Scan for the cell matching the given text and deliver its [x, y] coordinate at center. 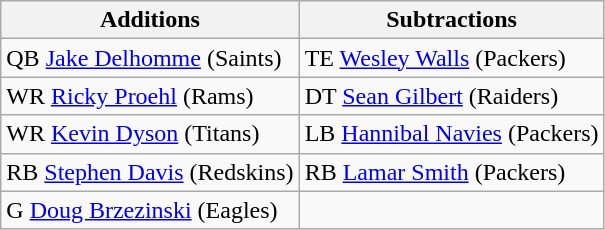
RB Stephen Davis (Redskins) [150, 172]
WR Ricky Proehl (Rams) [150, 96]
WR Kevin Dyson (Titans) [150, 134]
RB Lamar Smith (Packers) [452, 172]
Subtractions [452, 20]
QB Jake Delhomme (Saints) [150, 58]
DT Sean Gilbert (Raiders) [452, 96]
TE Wesley Walls (Packers) [452, 58]
G Doug Brzezinski (Eagles) [150, 210]
Additions [150, 20]
LB Hannibal Navies (Packers) [452, 134]
